Extract the [x, y] coordinate from the center of the cell holding the provided text.  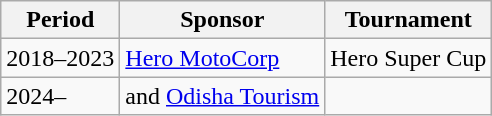
2024– [60, 96]
Hero MotoCorp [222, 58]
and Odisha Tourism [222, 96]
Hero Super Cup [408, 58]
2018–2023 [60, 58]
Tournament [408, 20]
Period [60, 20]
Sponsor [222, 20]
